Capture the cell that displays the provided text and extract its (x, y) central coordinate. 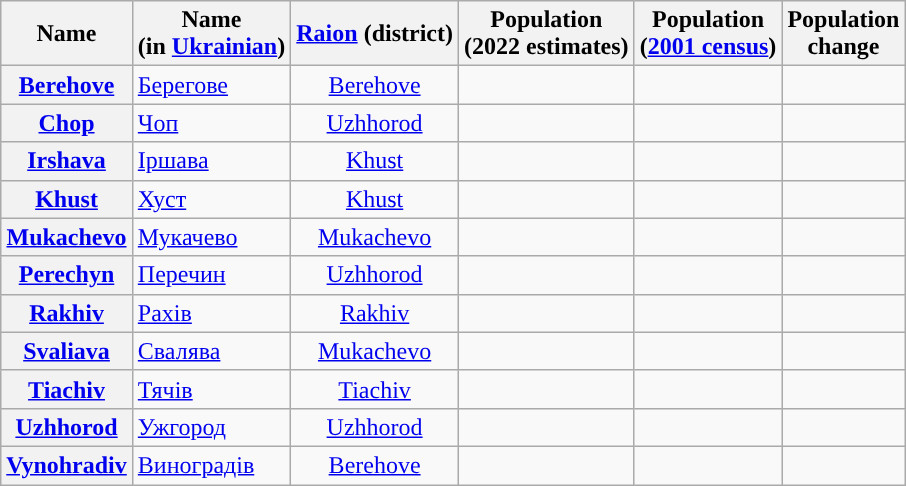
Name(in Ukrainian) (211, 34)
Тячів (211, 389)
Population(2022 estimates) (546, 34)
Ужгород (211, 427)
Чоп (211, 123)
Перечин (211, 275)
Іршава (211, 161)
Svaliava (67, 351)
Vynohradiv (67, 465)
Irshava (67, 161)
Мукачево (211, 237)
Свалява (211, 351)
Виноградів (211, 465)
Populationchange (844, 34)
Population(2001 census) (708, 34)
Perechyn (67, 275)
Chop (67, 123)
Хуст (211, 199)
Берегове (211, 85)
Raion (district) (375, 34)
Рахів (211, 313)
Name (67, 34)
